Determine the (x, y) coordinate at the center of the cell enclosing the given text.  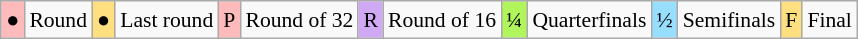
Last round (166, 20)
P (229, 20)
¼ (514, 20)
Semifinals (729, 20)
Round of 16 (442, 20)
½ (664, 20)
R (370, 20)
Final (830, 20)
Quarterfinals (589, 20)
F (791, 20)
Round of 32 (299, 20)
Round (58, 20)
